Determine the (x, y) coordinate at the center of the cell enclosing the given text.  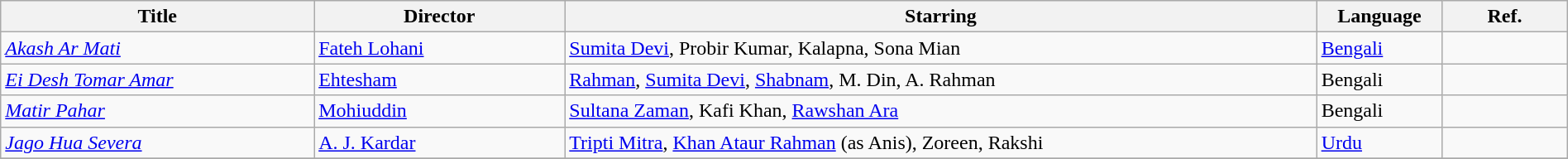
Matir Pahar (157, 111)
Akash Ar Mati (157, 48)
Title (157, 17)
A. J. Kardar (440, 142)
Fateh Lohani (440, 48)
Urdu (1379, 142)
Director (440, 17)
Starring (941, 17)
Sumita Devi, Probir Kumar, Kalapna, Sona Mian (941, 48)
Jago Hua Severa (157, 142)
Tripti Mitra, Khan Ataur Rahman (as Anis), Zoreen, Rakshi (941, 142)
Sultana Zaman, Kafi Khan, Rawshan Ara (941, 111)
Mohiuddin (440, 111)
Language (1379, 17)
Ei Desh Tomar Amar (157, 79)
Ehtesham (440, 79)
Rahman, Sumita Devi, Shabnam, M. Din, A. Rahman (941, 79)
Ref. (1505, 17)
